Extract the (X, Y) coordinate from the center of the cell holding the provided text.  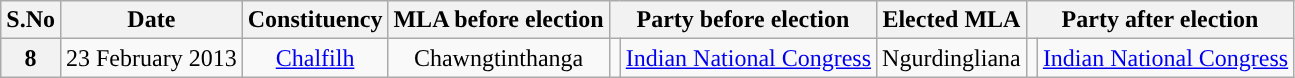
Chalfilh (315, 58)
MLA before election (498, 20)
Party after election (1160, 20)
Elected MLA (952, 20)
Date (151, 20)
8 (31, 58)
23 February 2013 (151, 58)
Ngurdingliana (952, 58)
S.No (31, 20)
Constituency (315, 20)
Party before election (742, 20)
Chawngtinthanga (498, 58)
